Identify which cell holds the provided text, then report its (X, Y) central coordinate. 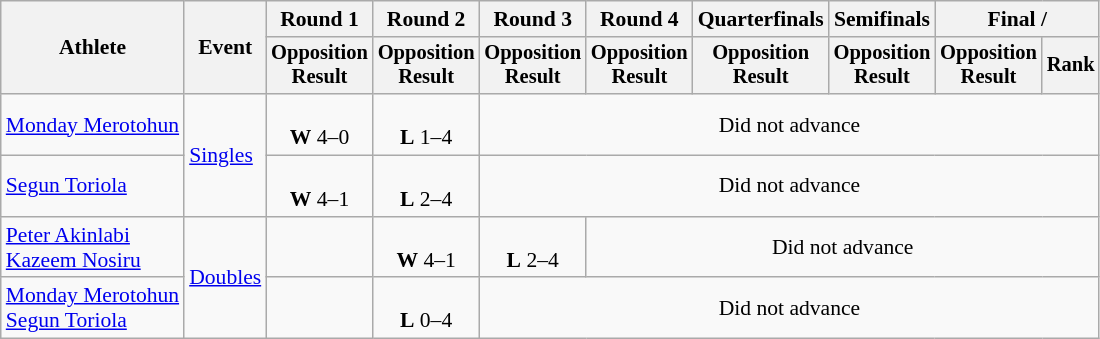
Monday Merotohun (92, 124)
Singles (225, 155)
Rank (1071, 66)
Quarterfinals (761, 19)
Round 2 (426, 19)
Round 1 (320, 19)
Doubles (225, 278)
Round 3 (532, 19)
Final / (1017, 19)
L 0–4 (426, 308)
Athlete (92, 48)
Peter AkinlabiKazeem Nosiru (92, 248)
Semifinals (882, 19)
Monday MerotohunSegun Toriola (92, 308)
W 4–0 (320, 124)
Round 4 (640, 19)
Segun Toriola (92, 186)
Event (225, 48)
L 1–4 (426, 124)
